Return the (x, y) coordinate for the center point of the cell that contains the specified text.  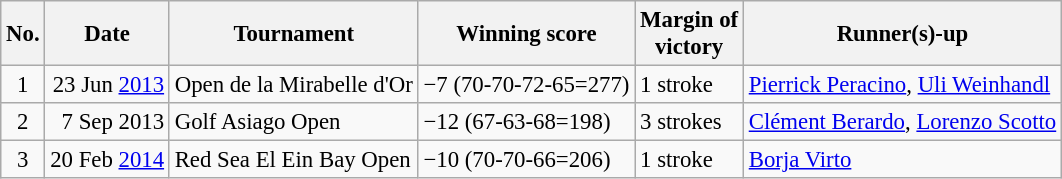
Red Sea El Ein Bay Open (294, 160)
Date (107, 34)
1 (23, 85)
−12 (67-63-68=198) (526, 122)
20 Feb 2014 (107, 160)
Borja Virto (902, 160)
3 (23, 160)
7 Sep 2013 (107, 122)
2 (23, 122)
Pierrick Peracino, Uli Weinhandl (902, 85)
Winning score (526, 34)
23 Jun 2013 (107, 85)
Open de la Mirabelle d'Or (294, 85)
Clément Berardo, Lorenzo Scotto (902, 122)
Golf Asiago Open (294, 122)
−10 (70-70-66=206) (526, 160)
Runner(s)-up (902, 34)
3 strokes (690, 122)
−7 (70-70-72-65=277) (526, 85)
Margin ofvictory (690, 34)
No. (23, 34)
Tournament (294, 34)
